Output the [X, Y] coordinate of the center of the cell containing the given text.  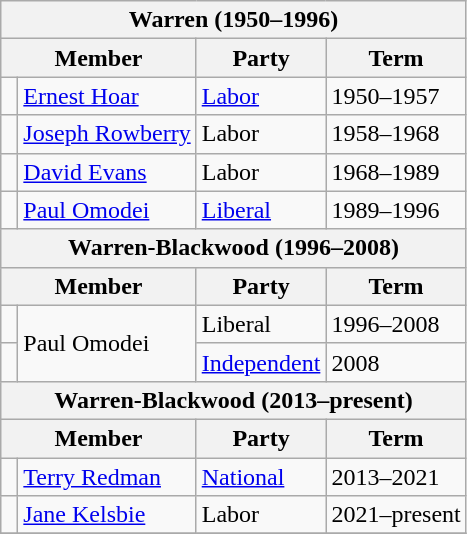
Joseph Rowberry [107, 134]
Warren-Blackwood (1996–2008) [234, 248]
2008 [396, 362]
2021–present [396, 515]
1989–1996 [396, 210]
Warren-Blackwood (2013–present) [234, 400]
1950–1957 [396, 96]
2013–2021 [396, 477]
1996–2008 [396, 324]
Jane Kelsbie [107, 515]
Ernest Hoar [107, 96]
National [261, 477]
1968–1989 [396, 172]
Warren (1950–1996) [234, 20]
Terry Redman [107, 477]
David Evans [107, 172]
Independent [261, 362]
1958–1968 [396, 134]
